Return the (X, Y) coordinate for the center point of the cell that contains the specified text.  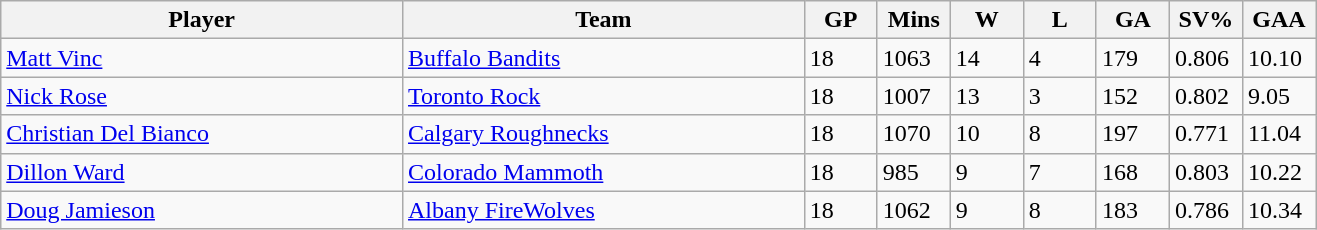
Christian Del Bianco (202, 134)
Mins (914, 20)
0.771 (1206, 134)
Toronto Rock (603, 96)
14 (986, 58)
Colorado Mammoth (603, 172)
10.34 (1278, 210)
Dillon Ward (202, 172)
168 (1132, 172)
W (986, 20)
Nick Rose (202, 96)
985 (914, 172)
9.05 (1278, 96)
4 (1060, 58)
11.04 (1278, 134)
GAA (1278, 20)
0.786 (1206, 210)
13 (986, 96)
Team (603, 20)
183 (1132, 210)
10 (986, 134)
1007 (914, 96)
0.806 (1206, 58)
0.803 (1206, 172)
1063 (914, 58)
Matt Vinc (202, 58)
1070 (914, 134)
Doug Jamieson (202, 210)
Albany FireWolves (603, 210)
179 (1132, 58)
152 (1132, 96)
3 (1060, 96)
7 (1060, 172)
Player (202, 20)
Buffalo Bandits (603, 58)
10.22 (1278, 172)
L (1060, 20)
GA (1132, 20)
GP (840, 20)
Calgary Roughnecks (603, 134)
10.10 (1278, 58)
197 (1132, 134)
0.802 (1206, 96)
1062 (914, 210)
SV% (1206, 20)
